Return [x, y] of the center of cell containing provided text 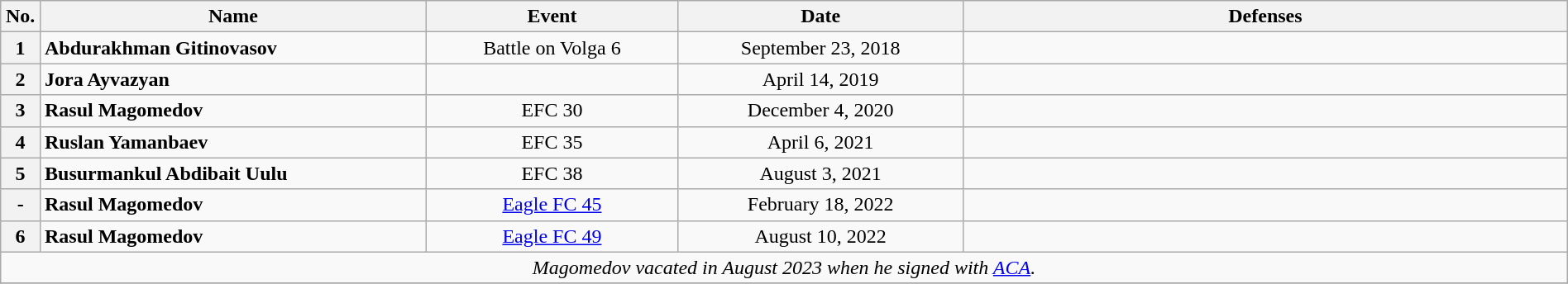
No. [21, 17]
Busurmankul Abdibait Uulu [233, 173]
Name [233, 17]
EFC 35 [552, 142]
5 [21, 173]
Jora Ayvazyan [233, 79]
Eagle FC 49 [552, 236]
April 14, 2019 [820, 79]
Event [552, 17]
Defenses [1265, 17]
December 4, 2020 [820, 111]
1 [21, 48]
August 3, 2021 [820, 173]
4 [21, 142]
August 10, 2022 [820, 236]
April 6, 2021 [820, 142]
Abdurakhman Gitinovasov [233, 48]
6 [21, 236]
- [21, 205]
Date [820, 17]
Eagle FC 45 [552, 205]
Magomedov vacated in August 2023 when he signed with ACA. [784, 267]
September 23, 2018 [820, 48]
Ruslan Yamanbaev [233, 142]
2 [21, 79]
February 18, 2022 [820, 205]
3 [21, 111]
EFC 38 [552, 173]
EFC 30 [552, 111]
Battle on Volga 6 [552, 48]
